For the text-containing cell, return its midpoint in (X, Y) coordinate format. 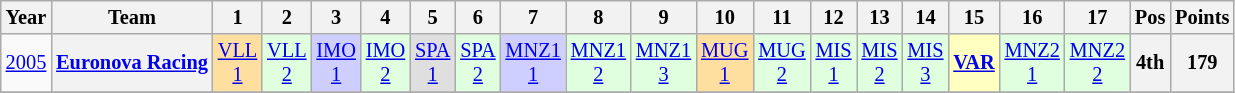
6 (478, 17)
7 (534, 17)
MNZ22 (1098, 63)
2 (286, 17)
MIS2 (880, 63)
SPA1 (432, 63)
VLL1 (238, 63)
179 (1202, 63)
Euronova Racing (132, 63)
8 (598, 17)
Team (132, 17)
VAR (974, 63)
12 (834, 17)
16 (1032, 17)
Year (26, 17)
11 (782, 17)
MIS1 (834, 63)
1 (238, 17)
4 (386, 17)
10 (724, 17)
IMO2 (386, 63)
13 (880, 17)
MNZ21 (1032, 63)
14 (925, 17)
IMO1 (336, 63)
SPA2 (478, 63)
MNZ11 (534, 63)
MUG1 (724, 63)
Points (1202, 17)
Pos (1150, 17)
4th (1150, 63)
VLL2 (286, 63)
MUG2 (782, 63)
MNZ12 (598, 63)
2005 (26, 63)
15 (974, 17)
3 (336, 17)
17 (1098, 17)
MIS3 (925, 63)
5 (432, 17)
MNZ13 (664, 63)
9 (664, 17)
